Identify which cell holds the provided text, then report its [X, Y] central coordinate. 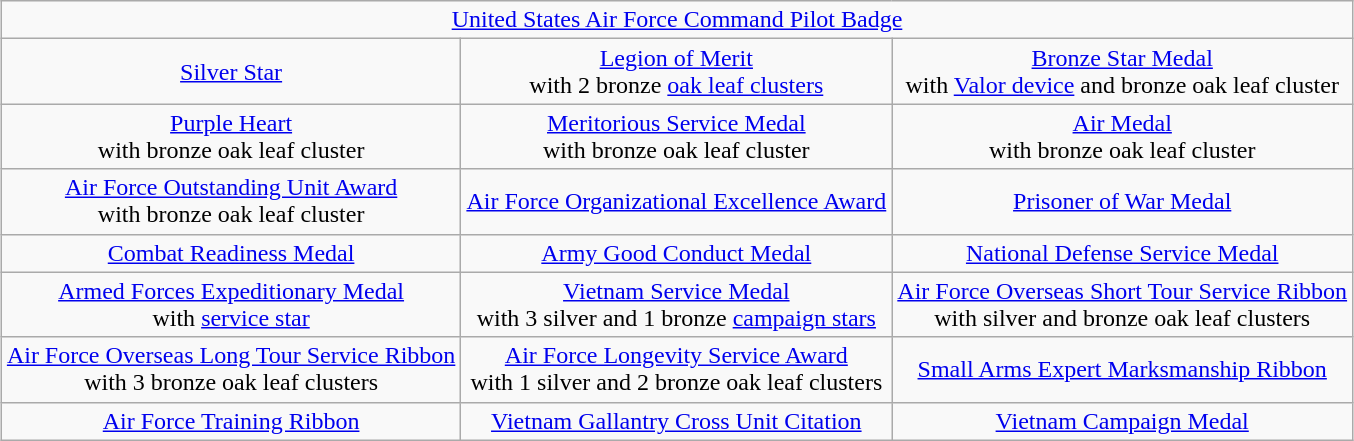
Air Medalwith bronze oak leaf cluster [1122, 136]
Air Force Longevity Service Awardwith 1 silver and 2 bronze oak leaf clusters [676, 370]
Air Force Overseas Long Tour Service Ribbonwith 3 bronze oak leaf clusters [231, 370]
Prisoner of War Medal [1122, 202]
Meritorious Service Medalwith bronze oak leaf cluster [676, 136]
Vietnam Service Medalwith 3 silver and 1 bronze campaign stars [676, 304]
Air Force Training Ribbon [231, 421]
Bronze Star Medalwith Valor device and bronze oak leaf cluster [1122, 72]
Legion of Meritwith 2 bronze oak leaf clusters [676, 72]
Air Force Organizational Excellence Award [676, 202]
Purple Heartwith bronze oak leaf cluster [231, 136]
Air Force Outstanding Unit Awardwith bronze oak leaf cluster [231, 202]
Armed Forces Expeditionary Medalwith service star [231, 304]
Army Good Conduct Medal [676, 253]
Small Arms Expert Marksmanship Ribbon [1122, 370]
Vietnam Gallantry Cross Unit Citation [676, 421]
National Defense Service Medal [1122, 253]
Air Force Overseas Short Tour Service Ribbonwith silver and bronze oak leaf clusters [1122, 304]
Silver Star [231, 72]
Combat Readiness Medal [231, 253]
United States Air Force Command Pilot Badge [676, 20]
Vietnam Campaign Medal [1122, 421]
